Search for the cell housing the specified text and yield its (X, Y) center coordinate. 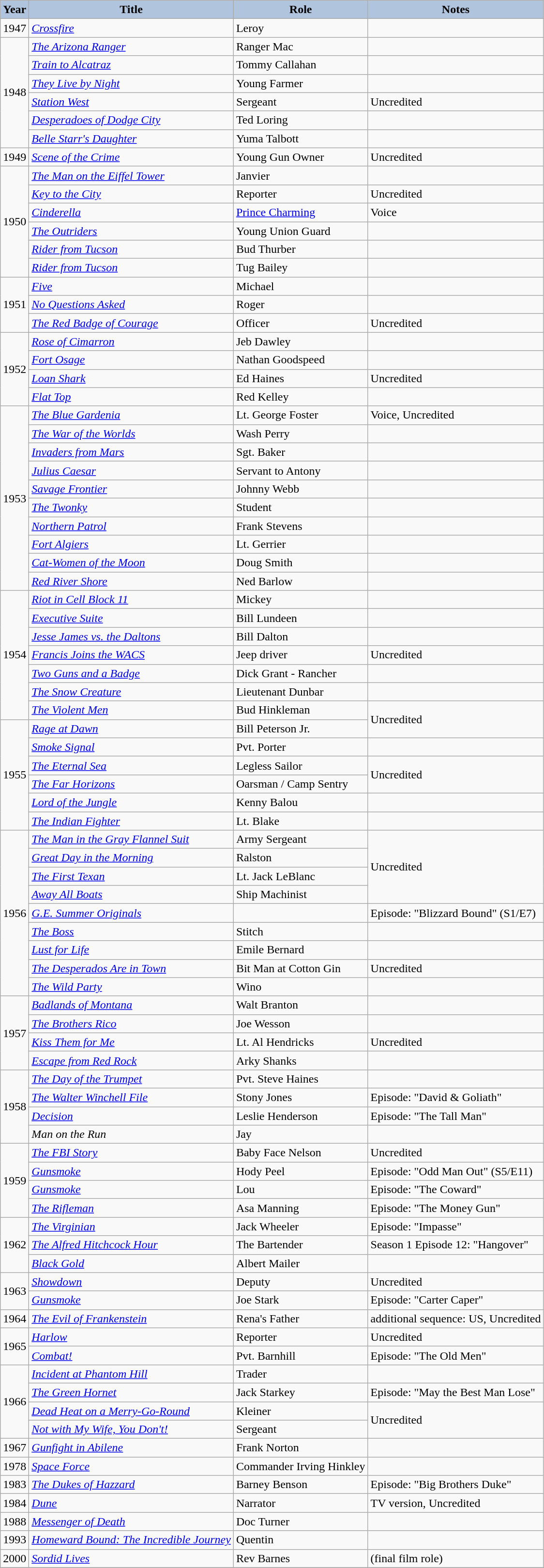
Combat! (132, 1355)
Nathan Goodspeed (301, 360)
Year (15, 10)
Title (132, 10)
Episode: "Blizzard Bound" (S1/E7) (456, 913)
Emile Bernard (301, 950)
Decision (132, 1116)
Two Guns and a Badge (132, 673)
Kenny Balou (301, 802)
Bit Man at Cotton Gin (301, 968)
The Green Hornet (132, 1392)
Pvt. Porter (301, 747)
Role (301, 10)
The Dukes of Hazzard (132, 1485)
Oarsman / Camp Sentry (301, 784)
Young Gun Owner (301, 157)
Baby Face Nelson (301, 1153)
Smoke Signal (132, 747)
Young Union Guard (301, 231)
1957 (15, 1033)
Season 1 Episode 12: "Hangover" (456, 1245)
The Eternal Sea (132, 765)
Kleiner (301, 1411)
Rage at Dawn (132, 729)
Homeward Bound: The Incredible Journey (132, 1540)
Sgt. Baker (301, 452)
Legless Sailor (301, 765)
The Snow Creature (132, 692)
Great Day in the Morning (132, 858)
Riot in Cell Block 11 (132, 600)
The War of the Worlds (132, 434)
Crossfire (132, 28)
Leroy (301, 28)
Sordid Lives (132, 1558)
1965 (15, 1346)
The Outriders (132, 231)
Black Gold (132, 1263)
The Rifleman (132, 1208)
Yuma Talbott (301, 139)
Rena's Father (301, 1319)
Lt. Jack LeBlanc (301, 876)
Badlands of Montana (132, 1005)
Jay (301, 1134)
Jeep driver (301, 655)
Voice (456, 212)
Wash Perry (301, 434)
1955 (15, 775)
Ed Haines (301, 378)
The Violent Men (132, 710)
1951 (15, 305)
Executive Suite (132, 618)
2000 (15, 1558)
1978 (15, 1466)
Jeb Dawley (301, 342)
Tug Bailey (301, 268)
Deputy (301, 1282)
Walt Branton (301, 1005)
Episode: "David & Goliath" (456, 1097)
Man on the Run (132, 1134)
Narrator (301, 1503)
Jack Starkey (301, 1392)
Doug Smith (301, 563)
1954 (15, 655)
G.E. Summer Originals (132, 913)
Ralston (301, 858)
1949 (15, 157)
Lord of the Jungle (132, 802)
The Brothers Rico (132, 1024)
Julius Caesar (132, 470)
Five (132, 286)
Flat Top (132, 397)
Showdown (132, 1282)
1993 (15, 1540)
The Indian Fighter (132, 821)
The Man in the Gray Flannel Suit (132, 839)
Notes (456, 10)
1948 (15, 93)
1958 (15, 1106)
Young Farmer (301, 83)
Jesse James vs. the Daltons (132, 637)
Gunfight in Abilene (132, 1448)
The Desperados Are in Town (132, 968)
Loan Shark (132, 378)
Leslie Henderson (301, 1116)
The Wild Party (132, 987)
No Questions Asked (132, 305)
Invaders from Mars (132, 452)
Station West (132, 102)
Joe Wesson (301, 1024)
They Live by Night (132, 83)
The Virginian (132, 1226)
Doc Turner (301, 1521)
Episode: "The Tall Man" (456, 1116)
Lust for Life (132, 950)
Army Sergeant (301, 839)
1956 (15, 914)
Lt. Gerrier (301, 544)
Barney Benson (301, 1485)
TV version, Uncredited (456, 1503)
Hody Peel (301, 1171)
Cinderella (132, 212)
Mickey (301, 600)
Dune (132, 1503)
Student (301, 507)
Quentin (301, 1540)
The Red Badge of Courage (132, 323)
Ranger Mac (301, 47)
Arky Shanks (301, 1060)
Not with My Wife, You Don't! (132, 1429)
Lt. George Foster (301, 415)
The Man on the Eiffel Tower (132, 175)
Frank Stevens (301, 526)
Roger (301, 305)
The Blue Gardenia (132, 415)
Red River Shore (132, 581)
Prince Charming (301, 212)
1953 (15, 498)
The Boss (132, 931)
Stitch (301, 931)
1952 (15, 369)
1967 (15, 1448)
The Bartender (301, 1245)
Ted Loring (301, 120)
1964 (15, 1319)
Bud Hinkleman (301, 710)
1988 (15, 1521)
Dead Heat on a Merry-Go-Round (132, 1411)
(final film role) (456, 1558)
Train to Alcatraz (132, 65)
Francis Joins the WACS (132, 655)
The Far Horizons (132, 784)
Episode: "Big Brothers Duke" (456, 1485)
Scene of the Crime (132, 157)
Lou (301, 1190)
Episode: "Carter Caper" (456, 1300)
Bill Dalton (301, 637)
Kiss Them for Me (132, 1042)
Ned Barlow (301, 581)
Frank Norton (301, 1448)
Episode: "The Old Men" (456, 1355)
Key to the City (132, 194)
Lt. Al Hendricks (301, 1042)
Incident at Phantom Hill (132, 1374)
Fort Osage (132, 360)
Bill Lundeen (301, 618)
Red Kelley (301, 397)
Lieutenant Dunbar (301, 692)
Desperadoes of Dodge City (132, 120)
1984 (15, 1503)
Stony Jones (301, 1097)
Belle Starr's Daughter (132, 139)
The Twonky (132, 507)
1947 (15, 28)
1962 (15, 1245)
Michael (301, 286)
Rev Barnes (301, 1558)
Episode: "May the Best Man Lose" (456, 1392)
Episode: "The Money Gun" (456, 1208)
Tommy Callahan (301, 65)
The Day of the Trumpet (132, 1079)
Northern Patrol (132, 526)
The Alfred Hitchcock Hour (132, 1245)
Voice, Uncredited (456, 415)
Away All Boats (132, 895)
Johnny Webb (301, 489)
The Evil of Frankenstein (132, 1319)
1966 (15, 1401)
1950 (15, 221)
Escape from Red Rock (132, 1060)
Space Force (132, 1466)
Episode: "The Coward" (456, 1190)
Episode: "Odd Man Out" (S5/E11) (456, 1171)
Dick Grant - Rancher (301, 673)
Commander Irving Hinkley (301, 1466)
The Arizona Ranger (132, 47)
Harlow (132, 1337)
The First Texan (132, 876)
The FBI Story (132, 1153)
Lt. Blake (301, 821)
Albert Mailer (301, 1263)
Officer (301, 323)
Ship Machinist (301, 895)
Episode: "Impasse" (456, 1226)
Servant to Antony (301, 470)
1963 (15, 1291)
Fort Algiers (132, 544)
Pvt. Steve Haines (301, 1079)
1959 (15, 1180)
Bill Peterson Jr. (301, 729)
additional sequence: US, Uncredited (456, 1319)
Jack Wheeler (301, 1226)
Trader (301, 1374)
1983 (15, 1485)
Bud Thurber (301, 249)
Janvier (301, 175)
Wino (301, 987)
Cat-Women of the Moon (132, 563)
Asa Manning (301, 1208)
Messenger of Death (132, 1521)
Savage Frontier (132, 489)
Rose of Cimarron (132, 342)
The Walter Winchell File (132, 1097)
Pvt. Barnhill (301, 1355)
Joe Stark (301, 1300)
